Scan for the cell matching the given text and deliver its (x, y) coordinate at center. 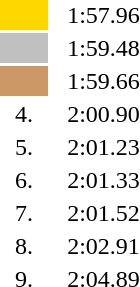
5. (24, 147)
6. (24, 180)
7. (24, 213)
4. (24, 114)
8. (24, 246)
